Detect which cell encompasses the target text, then output its [X, Y] center coordinate. 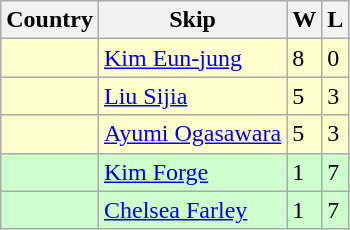
Liu Sijia [192, 96]
Kim Eun-jung [192, 58]
Ayumi Ogasawara [192, 134]
Country [50, 20]
L [336, 20]
Chelsea Farley [192, 210]
8 [304, 58]
Kim Forge [192, 172]
0 [336, 58]
W [304, 20]
Skip [192, 20]
